Locate the cell with the specified text and output its [X, Y] center coordinate. 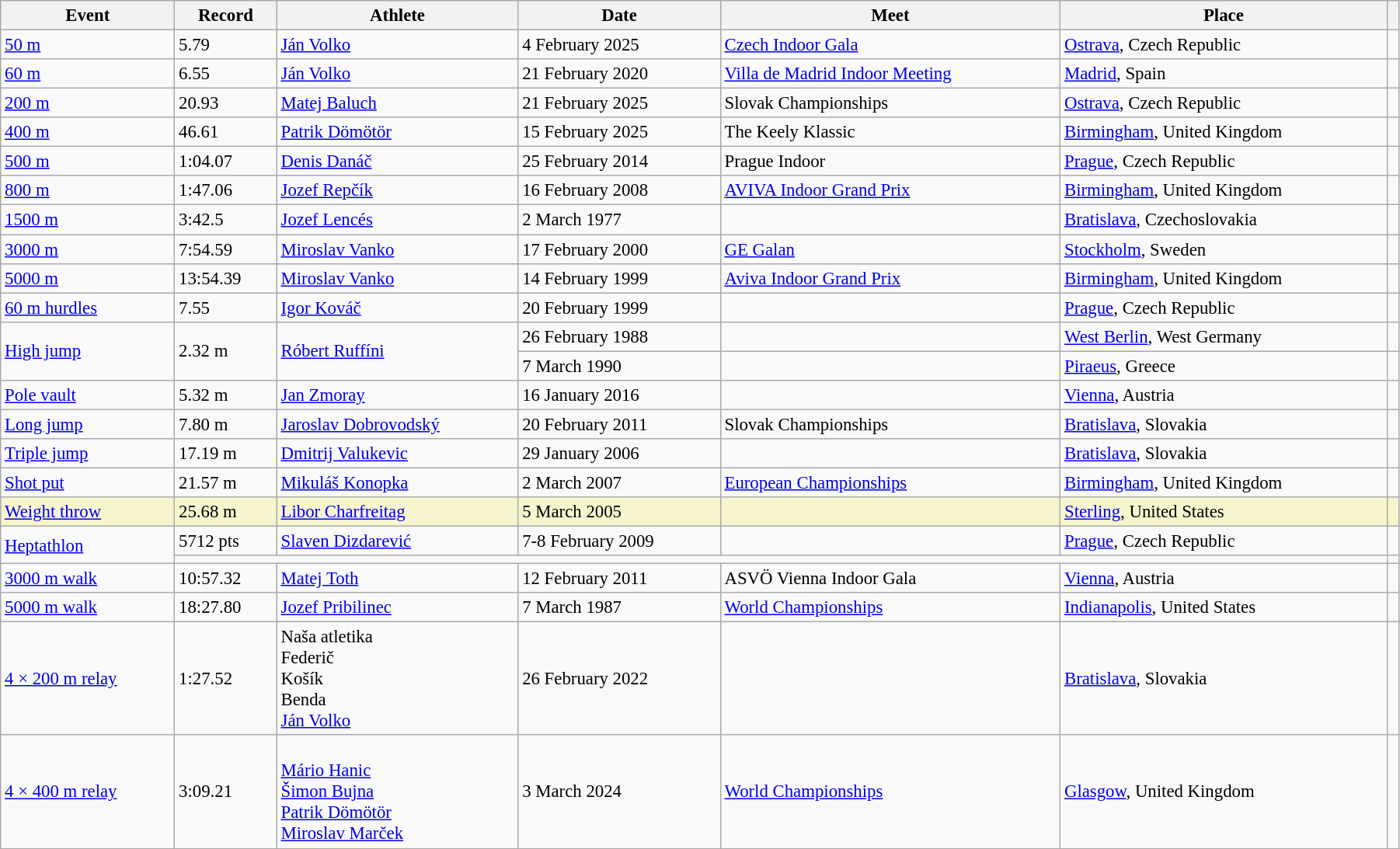
25.68 m [225, 512]
3000 m [88, 249]
Bratislava, Czechoslovakia [1224, 220]
500 m [88, 162]
12 February 2011 [619, 579]
18:27.80 [225, 607]
50 m [88, 45]
Jan Zmoray [398, 395]
4 × 200 m relay [88, 679]
29 January 2006 [619, 454]
15 February 2025 [619, 132]
1:27.52 [225, 679]
The Keely Klassic [890, 132]
Record [225, 16]
Mário HanicŠimon BujnaPatrik DömötörMiroslav Marček [398, 792]
5.32 m [225, 395]
14 February 1999 [619, 278]
10:57.32 [225, 579]
Jozef Pribilinec [398, 607]
7-8 February 2009 [619, 541]
4 February 2025 [619, 45]
17 February 2000 [619, 249]
20 February 2011 [619, 424]
AVIVA Indoor Grand Prix [890, 190]
Libor Charfreitag [398, 512]
Heptathlon [88, 545]
20 February 1999 [619, 308]
1:04.07 [225, 162]
1:47.06 [225, 190]
Naša atletikaFederičKošíkBendaJán Volko [398, 679]
800 m [88, 190]
Meet [890, 16]
Patrik Dömötör [398, 132]
7:54.59 [225, 249]
3 March 2024 [619, 792]
7 March 1990 [619, 366]
5 March 2005 [619, 512]
Place [1224, 16]
400 m [88, 132]
Dmitrij Valukevic [398, 454]
Glasgow, United Kingdom [1224, 792]
5712 pts [225, 541]
2 March 1977 [619, 220]
Piraeus, Greece [1224, 366]
16 January 2016 [619, 395]
60 m hurdles [88, 308]
Mikuláš Konopka [398, 482]
West Berlin, West Germany [1224, 336]
Sterling, United States [1224, 512]
13:54.39 [225, 278]
17.19 m [225, 454]
Prague Indoor [890, 162]
Weight throw [88, 512]
Czech Indoor Gala [890, 45]
Slaven Dizdarević [398, 541]
3:42.5 [225, 220]
26 February 1988 [619, 336]
2 March 2007 [619, 482]
Stockholm, Sweden [1224, 249]
Triple jump [88, 454]
Denis Danáč [398, 162]
7.80 m [225, 424]
200 m [88, 103]
Event [88, 16]
ASVÖ Vienna Indoor Gala [890, 579]
5000 m walk [88, 607]
Indianapolis, United States [1224, 607]
Villa de Madrid Indoor Meeting [890, 74]
21 February 2025 [619, 103]
16 February 2008 [619, 190]
7 March 1987 [619, 607]
20.93 [225, 103]
Long jump [88, 424]
Madrid, Spain [1224, 74]
Jozef Repčík [398, 190]
European Championships [890, 482]
3000 m walk [88, 579]
Pole vault [88, 395]
Jaroslav Dobrovodský [398, 424]
Matej Baluch [398, 103]
Jozef Lencés [398, 220]
3:09.21 [225, 792]
46.61 [225, 132]
60 m [88, 74]
High jump [88, 351]
Shot put [88, 482]
Aviva Indoor Grand Prix [890, 278]
5.79 [225, 45]
2.32 m [225, 351]
Róbert Ruffíni [398, 351]
25 February 2014 [619, 162]
5000 m [88, 278]
Igor Kováč [398, 308]
7.55 [225, 308]
Matej Toth [398, 579]
4 × 400 m relay [88, 792]
21.57 m [225, 482]
21 February 2020 [619, 74]
GE Galan [890, 249]
1500 m [88, 220]
Date [619, 16]
Athlete [398, 16]
6.55 [225, 74]
26 February 2022 [619, 679]
